Detect which cell encompasses the target text, then output its (x, y) center coordinate. 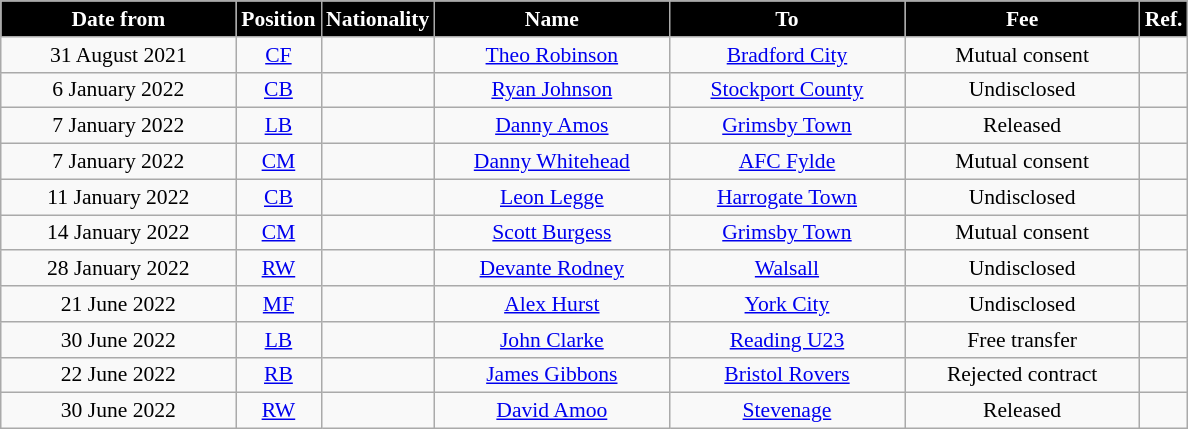
MF (278, 304)
Name (552, 19)
Position (278, 19)
York City (786, 304)
Bristol Rovers (786, 375)
21 June 2022 (118, 304)
Stockport County (786, 90)
Theo Robinson (552, 55)
CF (278, 55)
11 January 2022 (118, 197)
14 January 2022 (118, 233)
Ref. (1164, 19)
Walsall (786, 269)
Ryan Johnson (552, 90)
Bradford City (786, 55)
Danny Amos (552, 126)
Nationality (378, 19)
To (786, 19)
Date from (118, 19)
Reading U23 (786, 340)
22 June 2022 (118, 375)
Scott Burgess (552, 233)
Danny Whitehead (552, 162)
Fee (1022, 19)
Devante Rodney (552, 269)
AFC Fylde (786, 162)
28 January 2022 (118, 269)
31 August 2021 (118, 55)
Harrogate Town (786, 197)
RB (278, 375)
Alex Hurst (552, 304)
6 January 2022 (118, 90)
John Clarke (552, 340)
David Amoo (552, 411)
Stevenage (786, 411)
Rejected contract (1022, 375)
Free transfer (1022, 340)
James Gibbons (552, 375)
Leon Legge (552, 197)
